Return (x, y) of the center of cell containing provided text 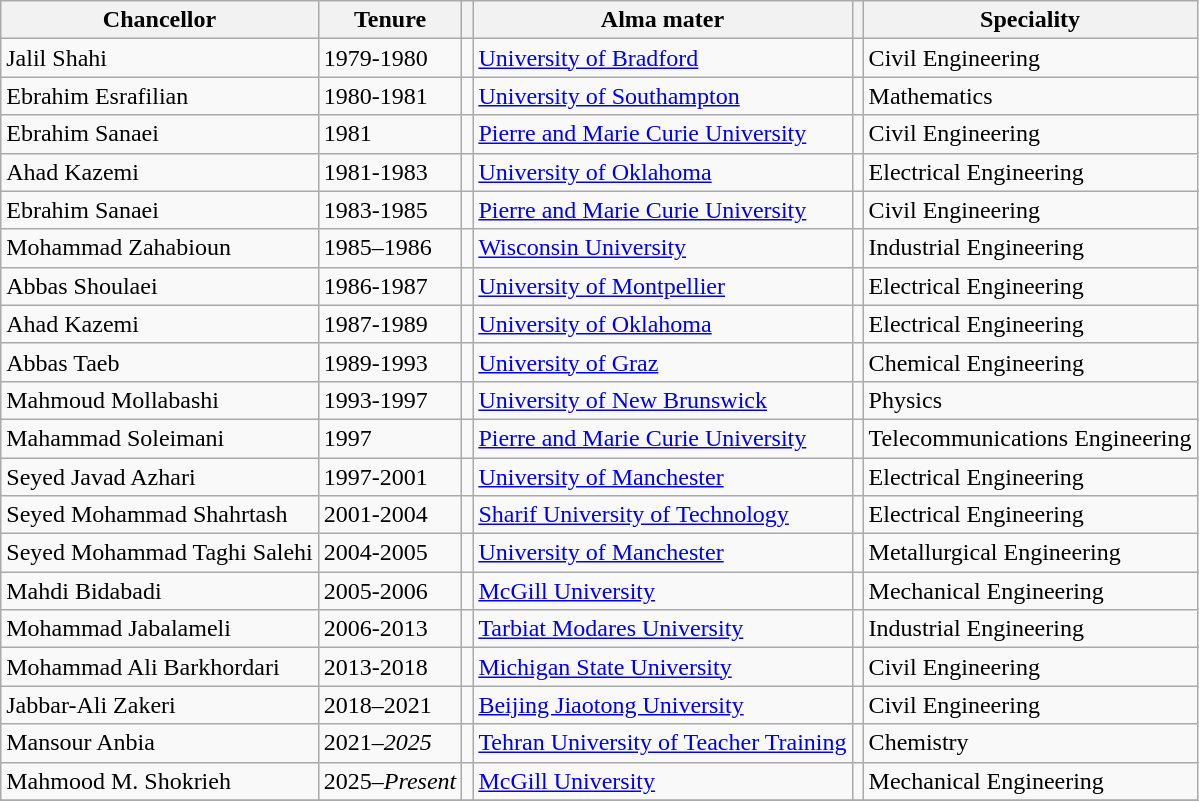
Mahmood M. Shokrieh (160, 781)
1989-1993 (390, 362)
University of New Brunswick (662, 400)
Jabbar-Ali Zakeri (160, 705)
University of Montpellier (662, 286)
Mohammad Jabalameli (160, 629)
Abbas Shoulaei (160, 286)
1981-1983 (390, 172)
2021–2025 (390, 743)
University of Southampton (662, 96)
2001-2004 (390, 515)
1981 (390, 134)
Jalil Shahi (160, 58)
2018–2021 (390, 705)
1997 (390, 438)
Tenure (390, 20)
Sharif University of Technology (662, 515)
Mathematics (1030, 96)
Ebrahim Esrafilian (160, 96)
Chancellor (160, 20)
Mansour Anbia (160, 743)
1983-1985 (390, 210)
1987-1989 (390, 324)
2005-2006 (390, 591)
Telecommunications Engineering (1030, 438)
Mohammad Ali Barkhordari (160, 667)
Tarbiat Modares University (662, 629)
Michigan State University (662, 667)
Chemical Engineering (1030, 362)
Speciality (1030, 20)
University of Graz (662, 362)
Metallurgical Engineering (1030, 553)
2025–Present (390, 781)
1980-1981 (390, 96)
Wisconsin University (662, 248)
Chemistry (1030, 743)
Physics (1030, 400)
2006-2013 (390, 629)
2004-2005 (390, 553)
Alma mater (662, 20)
Seyed Javad Azhari (160, 477)
Mohammad Zahabioun (160, 248)
Beijing Jiaotong University (662, 705)
Seyed Mohammad Shahrtash (160, 515)
2013-2018 (390, 667)
1986-1987 (390, 286)
1979-1980 (390, 58)
Mahammad Soleimani (160, 438)
University of Bradford (662, 58)
1997-2001 (390, 477)
Mahmoud Mollabashi (160, 400)
Seyed Mohammad Taghi Salehi (160, 553)
1985–1986 (390, 248)
Tehran University of Teacher Training (662, 743)
Abbas Taeb (160, 362)
1993-1997 (390, 400)
Mahdi Bidabadi (160, 591)
